Capture the cell that displays the provided text and extract its [X, Y] central coordinate. 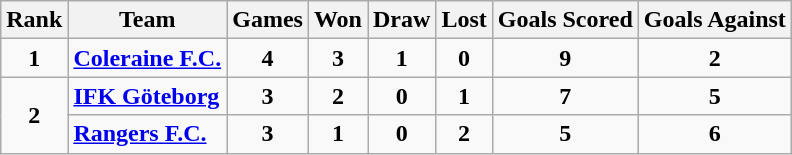
Won [338, 20]
Rank [34, 20]
Draw [402, 20]
IFK Göteborg [148, 96]
Lost [464, 20]
Games [268, 20]
Rangers F.C. [148, 134]
9 [565, 58]
Goals Scored [565, 20]
4 [268, 58]
Goals Against [714, 20]
6 [714, 134]
7 [565, 96]
Coleraine F.C. [148, 58]
Team [148, 20]
